Detect which cell encompasses the target text, then output its (x, y) center coordinate. 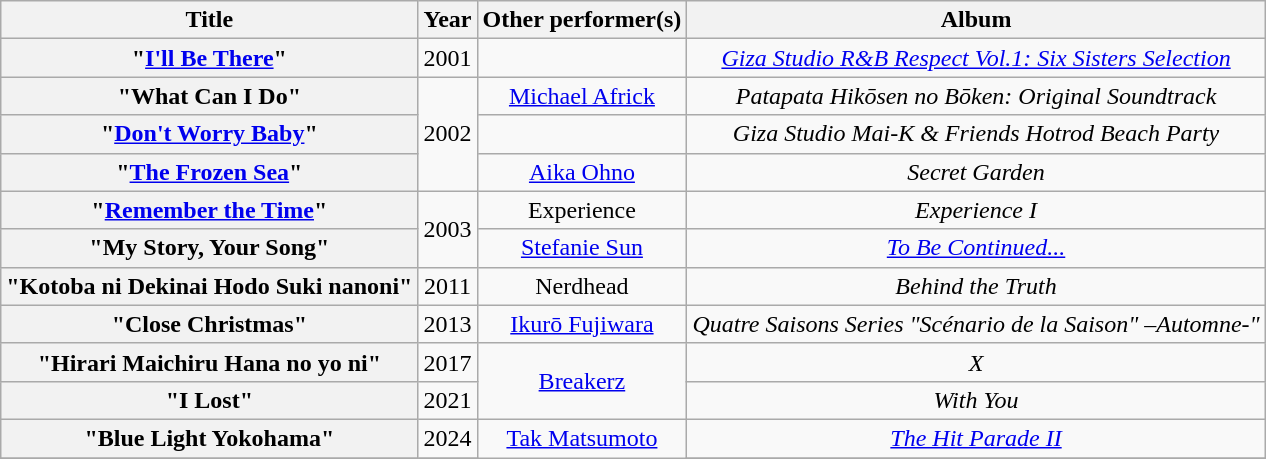
Michael Africk (582, 96)
Experience I (976, 210)
Quatre Saisons Series "Scénario de la Saison" –Automne-" (976, 324)
Nerdhead (582, 286)
Behind the Truth (976, 286)
Giza Studio R&B Respect Vol.1: Six Sisters Selection (976, 58)
Other performer(s) (582, 20)
2024 (448, 438)
Experience (582, 210)
Patapata Hikōsen no Bōken: Original Soundtrack (976, 96)
"Remember the Time" (210, 210)
"What Can I Do" (210, 96)
"Hirari Maichiru Hana no yo ni" (210, 362)
"Close Christmas" (210, 324)
"Don't Worry Baby" (210, 134)
2002 (448, 134)
2001 (448, 58)
2017 (448, 362)
X (976, 362)
Album (976, 20)
"I'll Be There" (210, 58)
2011 (448, 286)
"Kotoba ni Dekinai Hodo Suki nanoni" (210, 286)
Tak Matsumoto (582, 438)
With You (976, 400)
Giza Studio Mai-K & Friends Hotrod Beach Party (976, 134)
2013 (448, 324)
Title (210, 20)
Aika Ohno (582, 172)
"My Story, Your Song" (210, 248)
Secret Garden (976, 172)
"I Lost" (210, 400)
The Hit Parade II (976, 438)
2021 (448, 400)
Breakerz (582, 381)
Year (448, 20)
Stefanie Sun (582, 248)
"The Frozen Sea" (210, 172)
"Blue Light Yokohama" (210, 438)
To Be Continued... (976, 248)
2003 (448, 229)
Ikurō Fujiwara (582, 324)
